Scan for the cell matching the given text and deliver its [X, Y] coordinate at center. 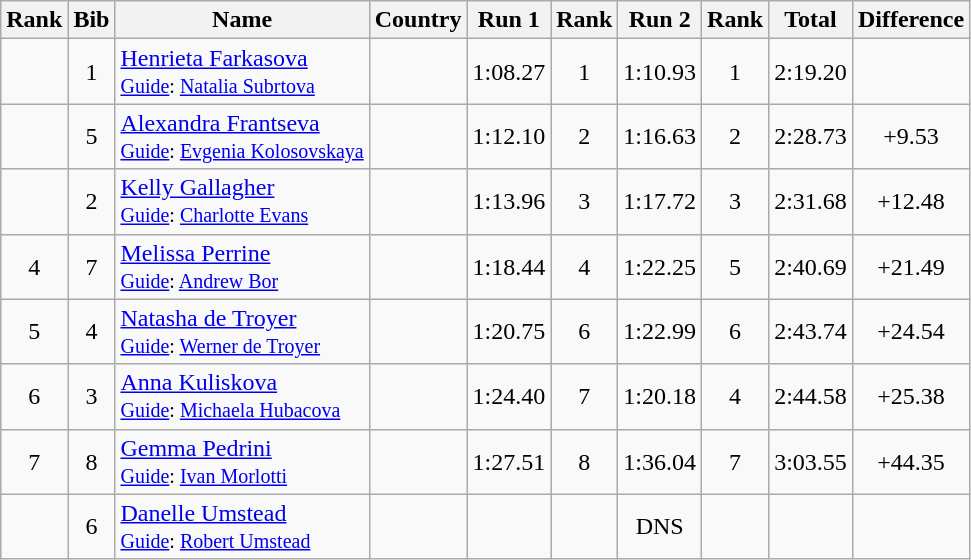
DNS [660, 526]
Danelle UmsteadGuide: Robert Umstead [242, 526]
+44.35 [910, 462]
Henrieta FarkasovaGuide: Natalia Subrtova [242, 72]
1:20.75 [509, 332]
+25.38 [910, 396]
1:18.44 [509, 266]
Melissa PerrineGuide: Andrew Bor [242, 266]
2:43.74 [811, 332]
1:17.72 [660, 202]
1:12.10 [509, 136]
+12.48 [910, 202]
Run 2 [660, 20]
Anna KuliskovaGuide: Michaela Hubacova [242, 396]
2:28.73 [811, 136]
1:10.93 [660, 72]
+21.49 [910, 266]
1:22.99 [660, 332]
Kelly GallagherGuide: Charlotte Evans [242, 202]
Gemma PedriniGuide: Ivan Morlotti [242, 462]
1:27.51 [509, 462]
Natasha de TroyerGuide: Werner de Troyer [242, 332]
1:36.04 [660, 462]
3:03.55 [811, 462]
1:24.40 [509, 396]
Bib [92, 20]
2:44.58 [811, 396]
+9.53 [910, 136]
2:19.20 [811, 72]
1:16.63 [660, 136]
1:08.27 [509, 72]
Name [242, 20]
1:20.18 [660, 396]
+24.54 [910, 332]
Run 1 [509, 20]
Total [811, 20]
Difference [910, 20]
1:22.25 [660, 266]
2:40.69 [811, 266]
2:31.68 [811, 202]
Alexandra FrantsevaGuide: Evgenia Kolosovskaya [242, 136]
Country [418, 20]
1:13.96 [509, 202]
